For the text-containing cell, return its midpoint in [x, y] coordinate format. 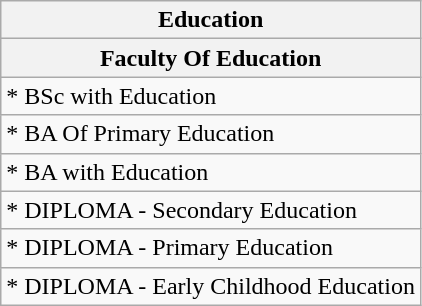
* BA with Education [211, 172]
Education [211, 20]
Faculty Of Education [211, 58]
* DIPLOMA - Primary Education [211, 248]
* DIPLOMA - Early Childhood Education [211, 286]
* BA Of Primary Education [211, 134]
* BSc with Education [211, 96]
* DIPLOMA - Secondary Education [211, 210]
